Identify which cell holds the provided text, then report its (x, y) central coordinate. 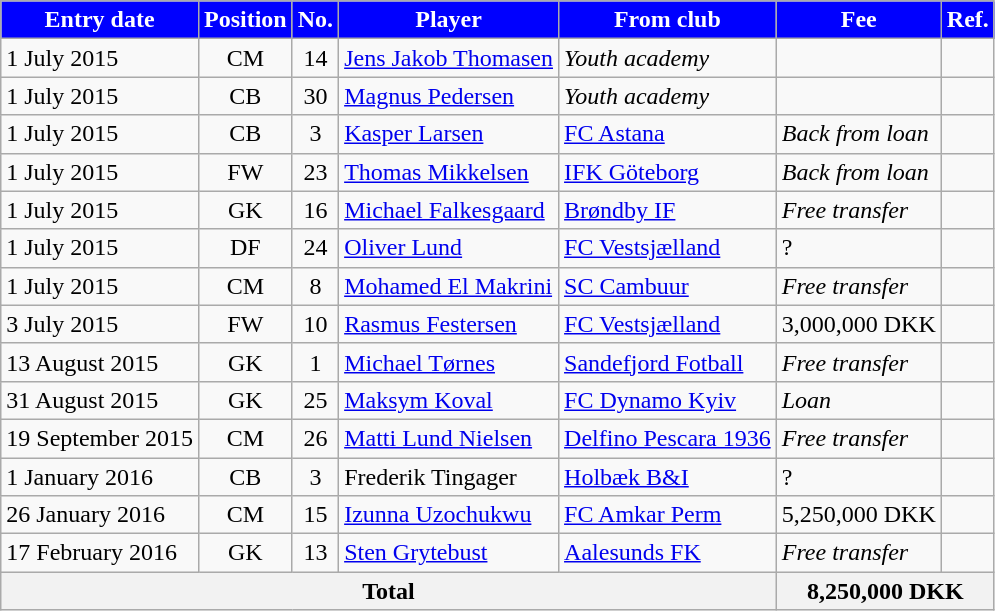
SC Cambuur (668, 286)
FC Amkar Perm (668, 515)
FC Dynamo Kyiv (668, 400)
Kasper Larsen (449, 134)
No. (315, 20)
FC Astana (668, 134)
3,000,000 DKK (858, 324)
8,250,000 DKK (885, 591)
Mohamed El Makrini (449, 286)
16 (315, 210)
IFK Göteborg (668, 172)
Thomas Mikkelsen (449, 172)
1 January 2016 (100, 477)
Delfino Pescara 1936 (668, 438)
Aalesunds FK (668, 553)
26 (315, 438)
Michael Tørnes (449, 362)
Brøndby IF (668, 210)
15 (315, 515)
Ref. (968, 20)
Magnus Pedersen (449, 96)
Maksym Koval (449, 400)
8 (315, 286)
Total (388, 591)
Jens Jakob Thomasen (449, 58)
Holbæk B&I (668, 477)
Frederik Tingager (449, 477)
1 (315, 362)
19 September 2015 (100, 438)
Sandefjord Fotball (668, 362)
13 (315, 553)
23 (315, 172)
31 August 2015 (100, 400)
26 January 2016 (100, 515)
Sten Grytebust (449, 553)
14 (315, 58)
10 (315, 324)
13 August 2015 (100, 362)
Michael Falkesgaard (449, 210)
Loan (858, 400)
Position (245, 20)
30 (315, 96)
Izunna Uzochukwu (449, 515)
DF (245, 248)
25 (315, 400)
Player (449, 20)
24 (315, 248)
Fee (858, 20)
Rasmus Festersen (449, 324)
Entry date (100, 20)
From club (668, 20)
5,250,000 DKK (858, 515)
Oliver Lund (449, 248)
Matti Lund Nielsen (449, 438)
17 February 2016 (100, 553)
3 July 2015 (100, 324)
